From the cell containing the given text, extract its center point as (x, y) coordinate. 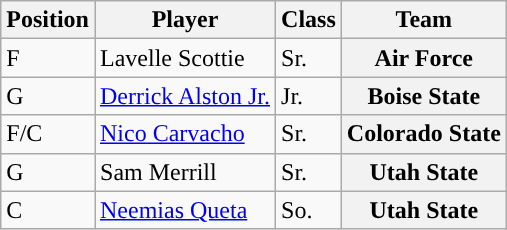
Player (184, 20)
Class (309, 20)
Sam Merrill (184, 172)
Derrick Alston Jr. (184, 96)
F (48, 58)
Position (48, 20)
Boise State (424, 96)
F/C (48, 134)
Team (424, 20)
Colorado State (424, 134)
So. (309, 210)
Jr. (309, 96)
C (48, 210)
Lavelle Scottie (184, 58)
Neemias Queta (184, 210)
Air Force (424, 58)
Nico Carvacho (184, 134)
